Capture the cell that displays the provided text and extract its [x, y] central coordinate. 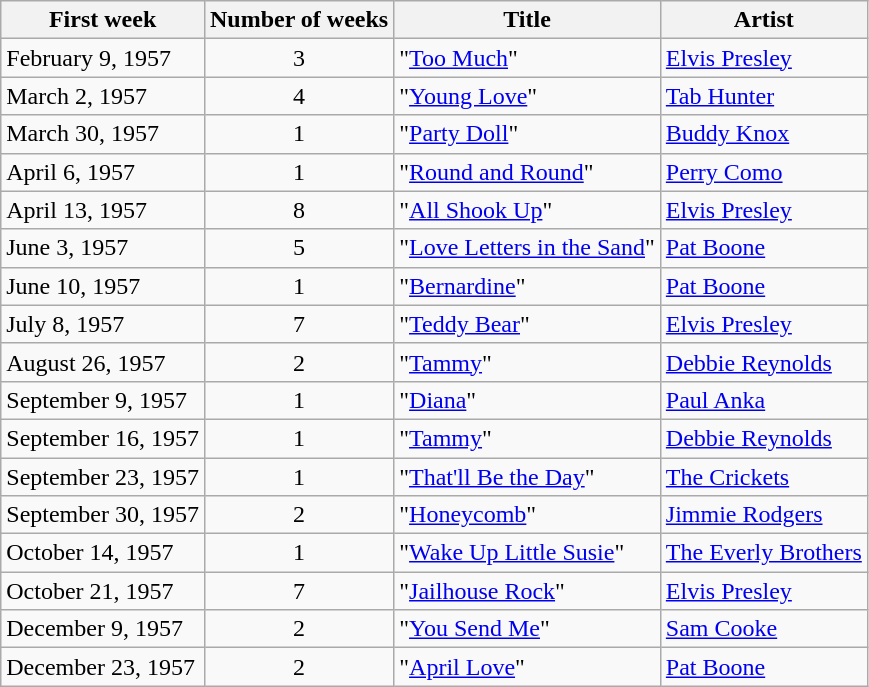
Sam Cooke [764, 629]
5 [298, 248]
April 13, 1957 [103, 210]
8 [298, 210]
"Round and Round" [528, 172]
"Diana" [528, 400]
"You Send Me" [528, 629]
Title [528, 20]
September 9, 1957 [103, 400]
June 10, 1957 [103, 286]
First week [103, 20]
September 23, 1957 [103, 477]
"Teddy Bear" [528, 324]
August 26, 1957 [103, 362]
"April Love" [528, 667]
March 2, 1957 [103, 96]
April 6, 1957 [103, 172]
Buddy Knox [764, 134]
3 [298, 58]
Artist [764, 20]
Paul Anka [764, 400]
"Too Much" [528, 58]
October 21, 1957 [103, 591]
The Everly Brothers [764, 553]
"Young Love" [528, 96]
Jimmie Rodgers [764, 515]
"Wake Up Little Susie" [528, 553]
Tab Hunter [764, 96]
"Bernardine" [528, 286]
December 23, 1957 [103, 667]
October 14, 1957 [103, 553]
4 [298, 96]
The Crickets [764, 477]
September 30, 1957 [103, 515]
"Party Doll" [528, 134]
Number of weeks [298, 20]
"Honeycomb" [528, 515]
February 9, 1957 [103, 58]
July 8, 1957 [103, 324]
Perry Como [764, 172]
September 16, 1957 [103, 438]
December 9, 1957 [103, 629]
"Jailhouse Rock" [528, 591]
"Love Letters in the Sand" [528, 248]
March 30, 1957 [103, 134]
"All Shook Up" [528, 210]
June 3, 1957 [103, 248]
"That'll Be the Day" [528, 477]
